For the text-containing cell, return its midpoint in (X, Y) coordinate format. 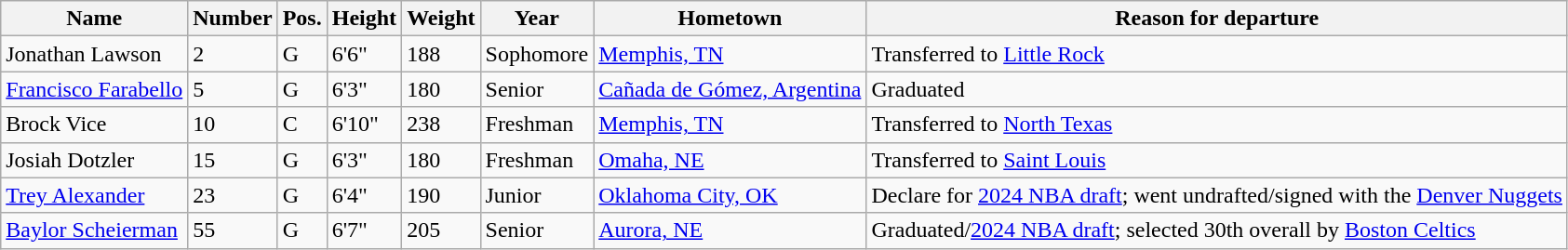
55 (233, 230)
15 (233, 160)
Junior (537, 195)
Trey Alexander (95, 195)
Declare for 2024 NBA draft; went undrafted/signed with the Denver Nuggets (1217, 195)
Height (364, 19)
Josiah Dotzler (95, 160)
Reason for departure (1217, 19)
Jonathan Lawson (95, 54)
Graduated (1217, 89)
Number (233, 19)
Baylor Scheierman (95, 230)
23 (233, 195)
Pos. (302, 19)
238 (441, 125)
Aurora, NE (730, 230)
Weight (441, 19)
188 (441, 54)
Transferred to Saint Louis (1217, 160)
Year (537, 19)
Cañada de Gómez, Argentina (730, 89)
Hometown (730, 19)
Brock Vice (95, 125)
Omaha, NE (730, 160)
Transferred to North Texas (1217, 125)
2 (233, 54)
6'6" (364, 54)
Graduated/2024 NBA draft; selected 30th overall by Boston Celtics (1217, 230)
Oklahoma City, OK (730, 195)
C (302, 125)
Francisco Farabello (95, 89)
6'4" (364, 195)
Sophomore (537, 54)
6'10" (364, 125)
6'7" (364, 230)
10 (233, 125)
190 (441, 195)
205 (441, 230)
Transferred to Little Rock (1217, 54)
5 (233, 89)
Name (95, 19)
